Return (X, Y) of the center of cell containing provided text 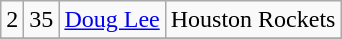
Houston Rockets (253, 20)
35 (42, 20)
Doug Lee (112, 20)
2 (12, 20)
